Detect which cell encompasses the target text, then output its (x, y) center coordinate. 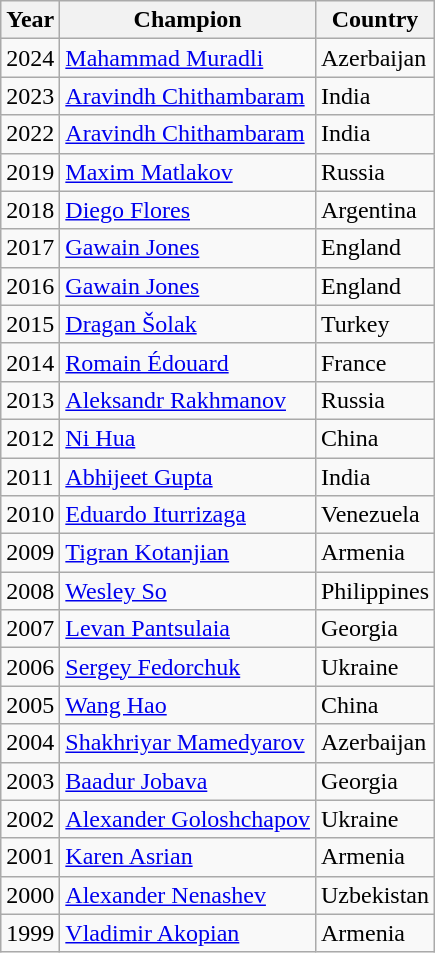
Wang Hao (188, 705)
2002 (30, 819)
2015 (30, 324)
Country (374, 20)
Romain Édouard (188, 362)
1999 (30, 933)
2019 (30, 172)
Baadur Jobava (188, 781)
Alexander Goloshchapov (188, 819)
2001 (30, 857)
2024 (30, 58)
2011 (30, 477)
Sergey Fedorchuk (188, 667)
Aleksandr Rakhmanov (188, 400)
Year (30, 20)
Champion (188, 20)
2023 (30, 96)
Alexander Nenashev (188, 895)
Abhijeet Gupta (188, 477)
Karen Asrian (188, 857)
2007 (30, 629)
Eduardo Iturrizaga (188, 515)
Shakhriyar Mamedyarov (188, 743)
2022 (30, 134)
Maxim Matlakov (188, 172)
Philippines (374, 591)
France (374, 362)
2010 (30, 515)
2000 (30, 895)
Levan Pantsulaia (188, 629)
2013 (30, 400)
Argentina (374, 210)
Mahammad Muradli (188, 58)
Dragan Šolak (188, 324)
2009 (30, 553)
2004 (30, 743)
Venezuela (374, 515)
2012 (30, 438)
Wesley So (188, 591)
2018 (30, 210)
Turkey (374, 324)
Uzbekistan (374, 895)
2005 (30, 705)
2008 (30, 591)
2006 (30, 667)
2016 (30, 286)
Tigran Kotanjian (188, 553)
2014 (30, 362)
2003 (30, 781)
Diego Flores (188, 210)
Ni Hua (188, 438)
Vladimir Akopian (188, 933)
2017 (30, 248)
